Scan for the cell matching the given text and deliver its [x, y] coordinate at center. 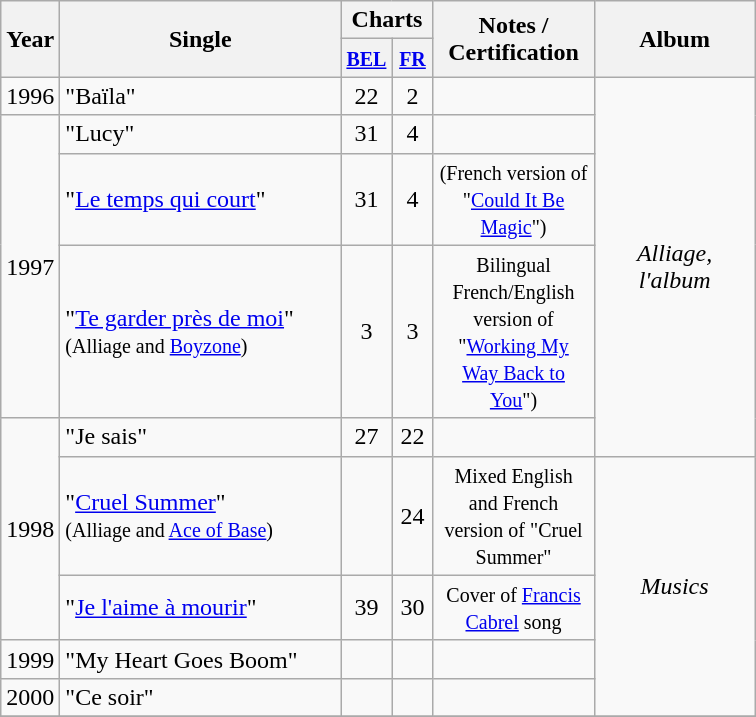
"Lucy" [200, 134]
30 [412, 608]
Alliage, l'album [674, 266]
Cover of Francis Cabrel song [514, 608]
Mixed English and French version of "Cruel Summer" [514, 516]
"Baïla" [200, 96]
(French version of "Could It Be Magic") [514, 199]
2 [412, 96]
1996 [30, 96]
FR [412, 58]
"Cruel Summer" (Alliage and Ace of Base) [200, 516]
24 [412, 516]
"Ce soir" [200, 697]
Year [30, 39]
Single [200, 39]
"Je sais" [200, 437]
1998 [30, 529]
39 [366, 608]
Musics [674, 586]
"Je l'aime à mourir" [200, 608]
1997 [30, 266]
"Le temps qui court" [200, 199]
1999 [30, 659]
Album [674, 39]
Bilingual French/English version of "Working My Way Back to You") [514, 332]
Notes / Certification [514, 39]
27 [366, 437]
Charts [387, 20]
"Te garder près de moi" (Alliage and Boyzone) [200, 332]
BEL [366, 58]
2000 [30, 697]
"My Heart Goes Boom" [200, 659]
